Output the (x, y) coordinate of the center of the cell containing the given text.  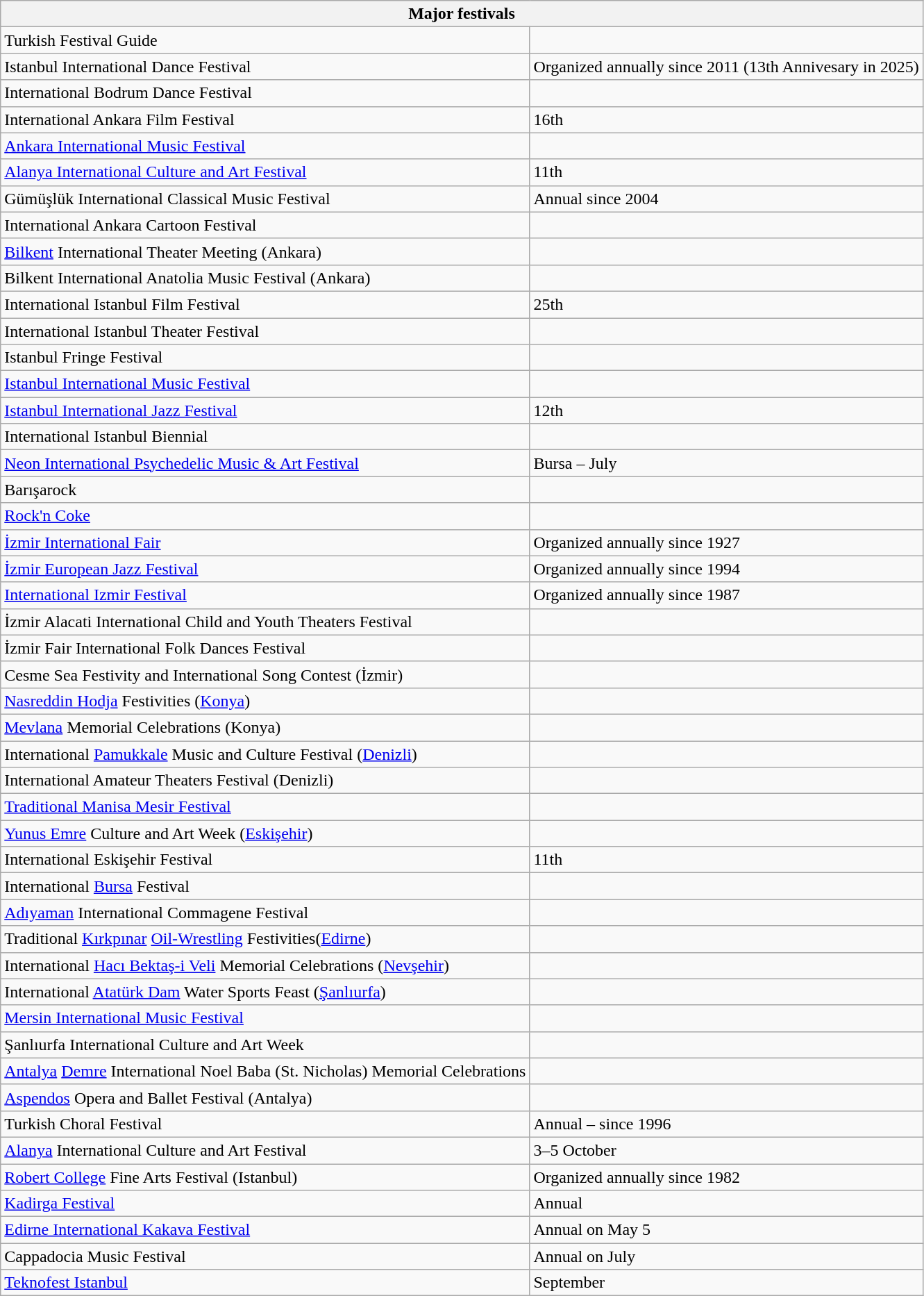
Mersin International Music Festival (265, 1018)
September (726, 1283)
İzmir Alacati International Child and Youth Theaters Festival (265, 622)
Mevlana Memorial Celebrations (Konya) (265, 727)
Nasreddin Hodja Festivities (Konya) (265, 701)
International Izmir Festival (265, 595)
Istanbul International Music Festival (265, 384)
Teknofest Istanbul (265, 1283)
İzmir Fair International Folk Dances Festival (265, 648)
Robert College Fine Arts Festival (Istanbul) (265, 1177)
Annual – since 1996 (726, 1124)
12th (726, 410)
International Bursa Festival (265, 886)
Bilkent International Anatolia Music Festival (Ankara) (265, 278)
International Amateur Theaters Festival (Denizli) (265, 781)
Adıyaman International Commagene Festival (265, 913)
Antalya Demre International Noel Baba (St. Nicholas) Memorial Celebrations (265, 1071)
International Atatürk Dam Water Sports Feast (Şanlıurfa) (265, 992)
Edirne International Kakava Festival (265, 1230)
İzmir European Jazz Festival (265, 569)
Organized annually since 2011 (13th Annivesary in 2025) (726, 67)
Bursa – July (726, 463)
International Bodrum Dance Festival (265, 93)
International Istanbul Film Festival (265, 304)
International Istanbul Theater Festival (265, 331)
Bilkent International Theater Meeting (Ankara) (265, 251)
International Ankara Film Festival (265, 119)
Traditional Kırkpınar Oil-Wrestling Festivities(Edirne) (265, 939)
Istanbul International Dance Festival (265, 67)
Yunus Emre Culture and Art Week (Eskişehir) (265, 833)
3–5 October (726, 1150)
Organized annually since 1982 (726, 1177)
Ankara International Music Festival (265, 146)
International Pamukkale Music and Culture Festival (Denizli) (265, 754)
Istanbul Fringe Festival (265, 358)
Istanbul International Jazz Festival (265, 410)
Organized annually since 1987 (726, 595)
16th (726, 119)
Major festivals (462, 14)
25th (726, 304)
İzmir International Fair (265, 542)
Aspendos Opera and Ballet Festival (Antalya) (265, 1097)
Traditional Manisa Mesir Festival (265, 807)
Organized annually since 1994 (726, 569)
Cesme Sea Festivity and International Song Contest (İzmir) (265, 674)
Annual on July (726, 1256)
Turkish Choral Festival (265, 1124)
International Hacı Bektaş-i Veli Memorial Celebrations (Nevşehir) (265, 965)
Turkish Festival Guide (265, 40)
Barışarock (265, 490)
Rock'n Coke (265, 516)
Şanlıurfa International Culture and Art Week (265, 1045)
Cappadocia Music Festival (265, 1256)
Organized annually since 1927 (726, 542)
International Ankara Cartoon Festival (265, 225)
Kadirga Festival (265, 1204)
International Istanbul Biennial (265, 437)
Neon International Psychedelic Music & Art Festival (265, 463)
Gümüşlük International Classical Music Festival (265, 199)
Annual (726, 1204)
International Eskişehir Festival (265, 860)
Annual on May 5 (726, 1230)
Annual since 2004 (726, 199)
